Return the [X, Y] coordinate for the center point of the cell that contains the specified text.  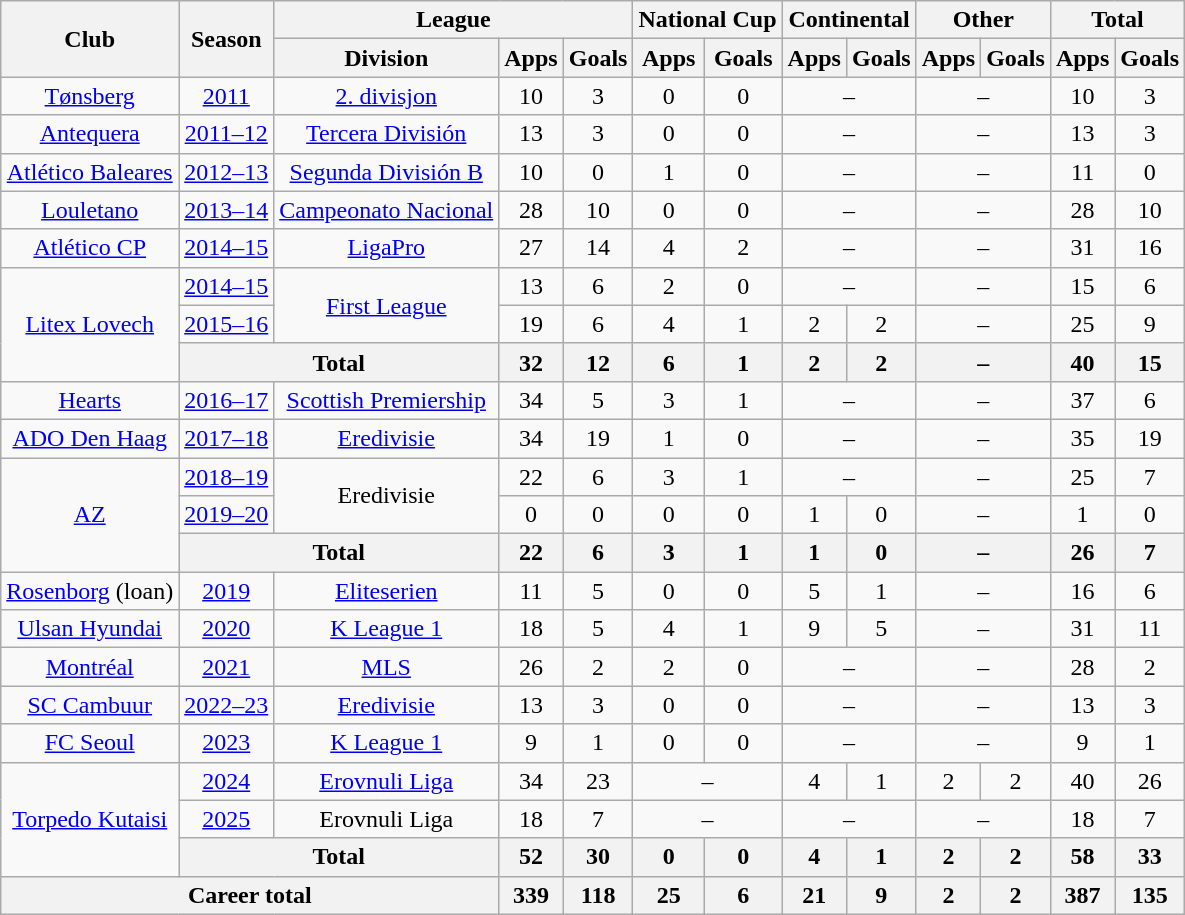
27 [531, 248]
2018–19 [226, 477]
MLS [386, 667]
2. divisjon [386, 96]
Louletano [90, 210]
14 [598, 248]
37 [1082, 400]
2011 [226, 96]
Tercera División [386, 134]
AZ [90, 515]
2025 [226, 819]
Other [983, 20]
Litex Lovech [90, 324]
Scottish Premiership [386, 400]
SC Cambuur [90, 705]
FC Seoul [90, 743]
2022–23 [226, 705]
135 [1150, 895]
Career total [250, 895]
Hearts [90, 400]
12 [598, 362]
2021 [226, 667]
Continental [849, 20]
Rosenborg (loan) [90, 591]
118 [598, 895]
Atlético CP [90, 248]
21 [814, 895]
Division [386, 58]
Season [226, 39]
2012–13 [226, 172]
League [454, 20]
2015–16 [226, 324]
Torpedo Kutaisi [90, 819]
2020 [226, 629]
LigaPro [386, 248]
2019 [226, 591]
Club [90, 39]
2019–20 [226, 515]
2024 [226, 781]
Segunda División B [386, 172]
387 [1082, 895]
52 [531, 857]
National Cup [708, 20]
Montréal [90, 667]
Eliteserien [386, 591]
23 [598, 781]
Campeonato Nacional [386, 210]
58 [1082, 857]
32 [531, 362]
2016–17 [226, 400]
2011–12 [226, 134]
2017–18 [226, 438]
Tønsberg [90, 96]
30 [598, 857]
2023 [226, 743]
Antequera [90, 134]
First League [386, 305]
ADO Den Haag [90, 438]
Ulsan Hyundai [90, 629]
33 [1150, 857]
339 [531, 895]
Atlético Baleares [90, 172]
2013–14 [226, 210]
35 [1082, 438]
